Extract the (X, Y) coordinate from the center of the cell holding the provided text.  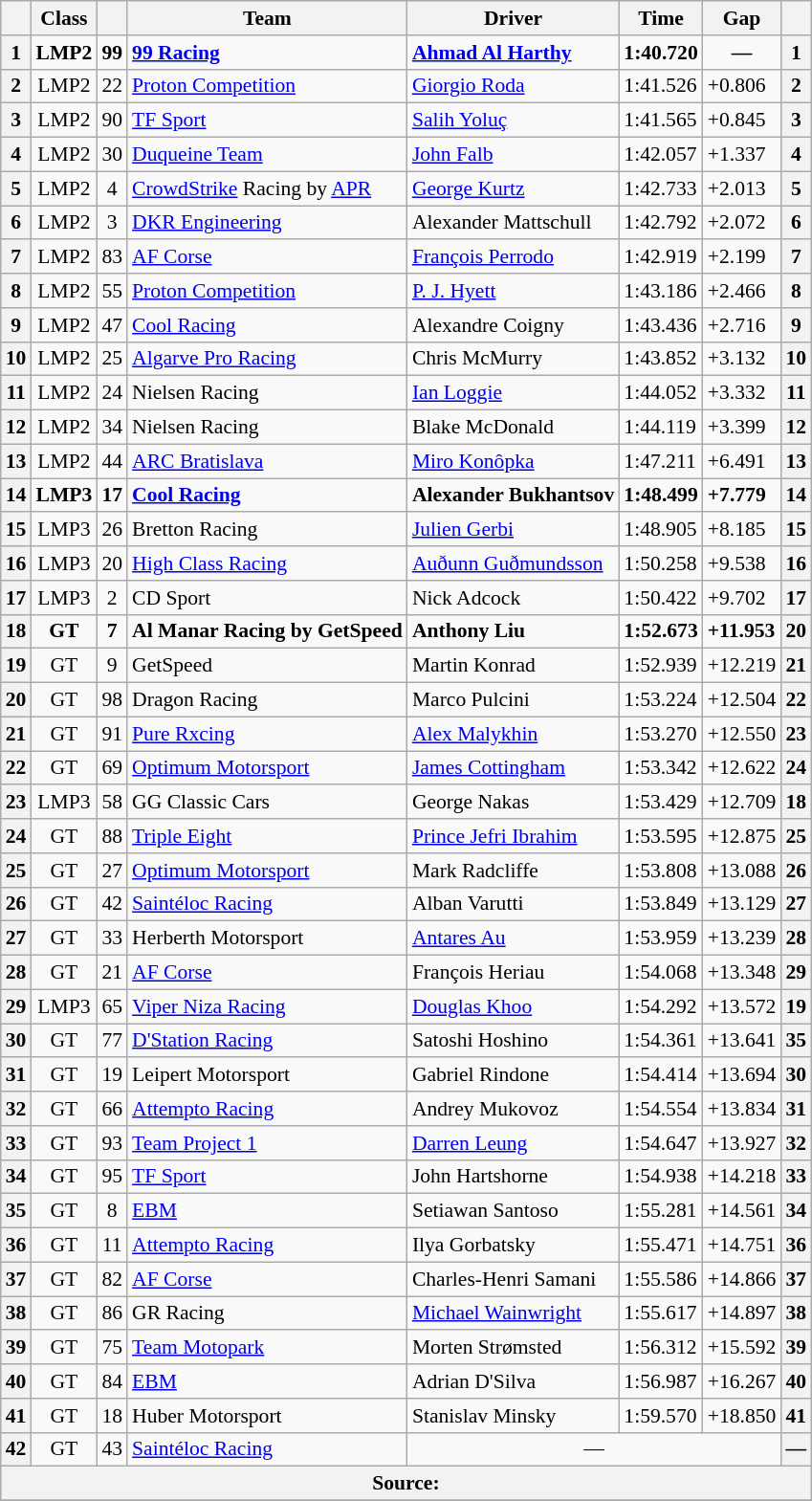
90 (112, 121)
1:55.281 (660, 1211)
Blake McDonald (513, 428)
+3.132 (742, 359)
43 (112, 1449)
88 (112, 836)
1:52.673 (660, 631)
Alexandre Coigny (513, 325)
+2.199 (742, 257)
François Perrodo (513, 257)
+13.348 (742, 973)
Stanislav Minsky (513, 1416)
+2.716 (742, 325)
Charles-Henri Samani (513, 1279)
Herberth Motorsport (268, 938)
+7.779 (742, 496)
+13.927 (742, 1143)
George Kurtz (513, 188)
Alexander Mattschull (513, 223)
Ilya Gorbatsky (513, 1246)
+9.702 (742, 598)
1:43.436 (660, 325)
GR Racing (268, 1313)
Triple Eight (268, 836)
+6.491 (742, 461)
+14.561 (742, 1211)
1:42.919 (660, 257)
+16.267 (742, 1381)
Prince Jefri Ibrahim (513, 836)
Team Motopark (268, 1348)
Pure Rxcing (268, 734)
93 (112, 1143)
+14.218 (742, 1177)
91 (112, 734)
Alexander Bukhantsov (513, 496)
+13.088 (742, 871)
Alban Varutti (513, 904)
ARC Bratislava (268, 461)
99 (112, 53)
1:53.849 (660, 904)
+12.622 (742, 768)
Martin Konrad (513, 666)
1:54.554 (660, 1109)
1:55.586 (660, 1279)
1:44.052 (660, 393)
1:53.270 (660, 734)
Gabriel Rindone (513, 1075)
+13.641 (742, 1041)
Ian Loggie (513, 393)
Class (63, 18)
1:54.938 (660, 1177)
1:55.617 (660, 1313)
1:48.499 (660, 496)
1:53.224 (660, 700)
Salih Yoluç (513, 121)
Ahmad Al Harthy (513, 53)
1:54.292 (660, 1006)
1:42.057 (660, 155)
55 (112, 291)
98 (112, 700)
1:53.808 (660, 871)
+18.850 (742, 1416)
+14.751 (742, 1246)
1:41.565 (660, 121)
Team (268, 18)
+13.129 (742, 904)
+2.072 (742, 223)
GG Classic Cars (268, 803)
George Nakas (513, 803)
P. J. Hyett (513, 291)
+2.466 (742, 291)
+8.185 (742, 530)
+14.866 (742, 1279)
1:50.422 (660, 598)
+13.239 (742, 938)
+12.875 (742, 836)
Viper Niza Racing (268, 1006)
Adrian D'Silva (513, 1381)
86 (112, 1313)
75 (112, 1348)
CD Sport (268, 598)
Andrey Mukovoz (513, 1109)
1:42.733 (660, 188)
+3.399 (742, 428)
69 (112, 768)
1:42.792 (660, 223)
James Cottingham (513, 768)
1:50.258 (660, 563)
1:54.068 (660, 973)
Gap (742, 18)
1:55.471 (660, 1246)
44 (112, 461)
1:52.939 (660, 666)
Julien Gerbi (513, 530)
1:43.186 (660, 291)
1:41.526 (660, 86)
Mark Radcliffe (513, 871)
Michael Wainwright (513, 1313)
+15.592 (742, 1348)
Marco Pulcini (513, 700)
GetSpeed (268, 666)
1:47.211 (660, 461)
Huber Motorsport (268, 1416)
1:59.570 (660, 1416)
Douglas Khoo (513, 1006)
Alex Malykhin (513, 734)
1:53.342 (660, 768)
1:54.414 (660, 1075)
Chris McMurry (513, 359)
58 (112, 803)
John Falb (513, 155)
+13.694 (742, 1075)
+13.572 (742, 1006)
D'Station Racing (268, 1041)
Algarve Pro Racing (268, 359)
84 (112, 1381)
Miro Konôpka (513, 461)
1:44.119 (660, 428)
Dragon Racing (268, 700)
Team Project 1 (268, 1143)
+12.709 (742, 803)
Al Manar Racing by GetSpeed (268, 631)
+2.013 (742, 188)
66 (112, 1109)
Source: (406, 1484)
Satoshi Hoshino (513, 1041)
1:53.429 (660, 803)
Anthony Liu (513, 631)
Leipert Motorsport (268, 1075)
1:54.361 (660, 1041)
82 (112, 1279)
Auðunn Guðmundsson (513, 563)
DKR Engineering (268, 223)
François Heriau (513, 973)
1:54.647 (660, 1143)
+0.845 (742, 121)
+0.806 (742, 86)
1:53.959 (660, 938)
Bretton Racing (268, 530)
1:53.595 (660, 836)
Antares Au (513, 938)
Time (660, 18)
Setiawan Santoso (513, 1211)
65 (112, 1006)
Nick Adcock (513, 598)
+12.504 (742, 700)
+12.219 (742, 666)
Morten Strømsted (513, 1348)
+9.538 (742, 563)
John Hartshorne (513, 1177)
Driver (513, 18)
+13.834 (742, 1109)
High Class Racing (268, 563)
99 Racing (268, 53)
47 (112, 325)
+12.550 (742, 734)
95 (112, 1177)
Darren Leung (513, 1143)
1:56.987 (660, 1381)
1:56.312 (660, 1348)
+14.897 (742, 1313)
CrowdStrike Racing by APR (268, 188)
Duqueine Team (268, 155)
1:40.720 (660, 53)
77 (112, 1041)
Giorgio Roda (513, 86)
1:43.852 (660, 359)
83 (112, 257)
+11.953 (742, 631)
1:48.905 (660, 530)
+1.337 (742, 155)
+3.332 (742, 393)
